Detect which cell encompasses the target text, then output its (x, y) center coordinate. 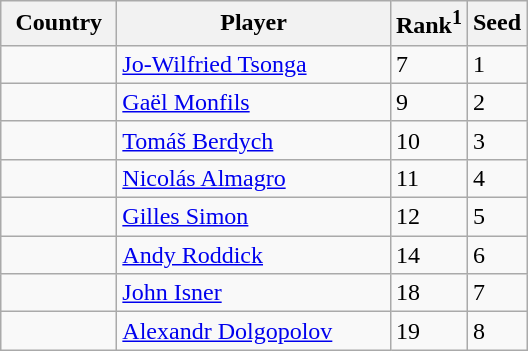
9 (428, 102)
Country (59, 24)
Tomáš Berdych (254, 140)
John Isner (254, 293)
Player (254, 24)
1 (496, 64)
Gaël Monfils (254, 102)
Nicolás Almagro (254, 178)
2 (496, 102)
Gilles Simon (254, 217)
Jo-Wilfried Tsonga (254, 64)
3 (496, 140)
12 (428, 217)
8 (496, 331)
11 (428, 178)
10 (428, 140)
19 (428, 331)
Andy Roddick (254, 255)
4 (496, 178)
Seed (496, 24)
5 (496, 217)
Alexandr Dolgopolov (254, 331)
Rank1 (428, 24)
6 (496, 255)
14 (428, 255)
18 (428, 293)
